Find where the given text appears and provide that cell's center as (X, Y) coordinate. 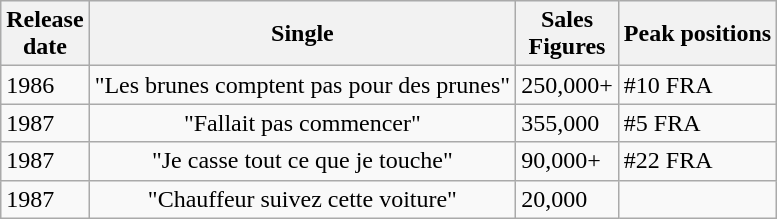
SalesFigures (568, 34)
20,000 (568, 199)
1986 (45, 85)
Peak positions (697, 34)
#10 FRA (697, 85)
Single (302, 34)
#5 FRA (697, 123)
"Les brunes comptent pas pour des prunes" (302, 85)
90,000+ (568, 161)
250,000+ (568, 85)
"Je casse tout ce que je touche" (302, 161)
#22 FRA (697, 161)
"Fallait pas commencer" (302, 123)
"Chauffeur suivez cette voiture" (302, 199)
Releasedate (45, 34)
355,000 (568, 123)
